Detect which cell encompasses the target text, then output its [x, y] center coordinate. 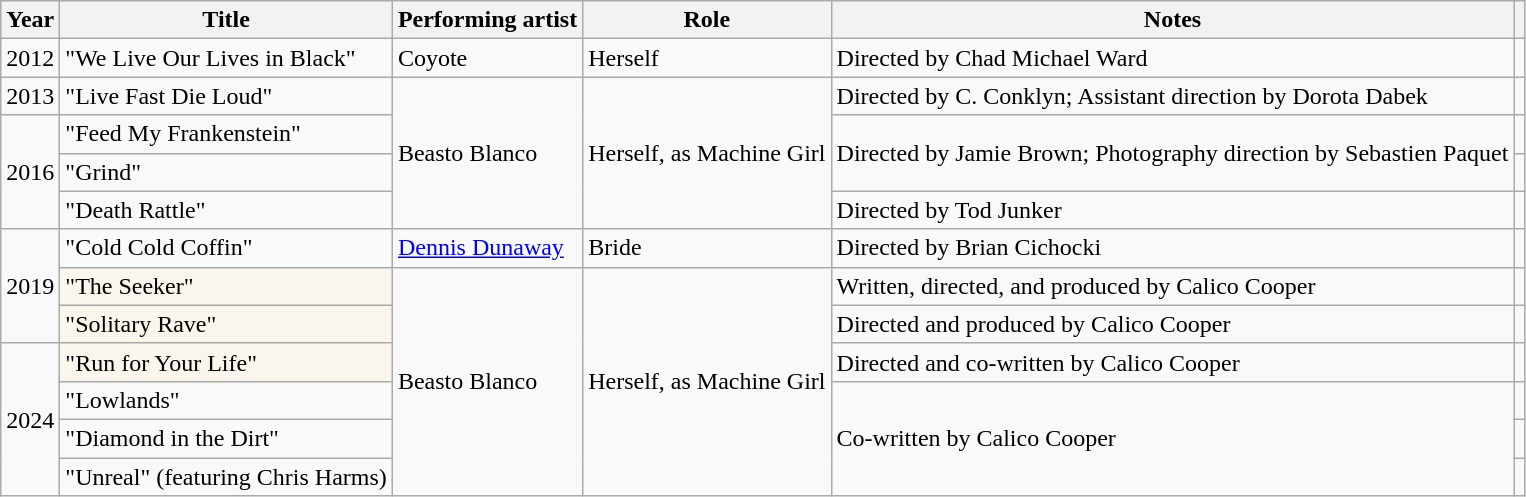
Directed and co-written by Calico Cooper [1172, 362]
2019 [30, 286]
Dennis Dunaway [487, 248]
"Grind" [226, 172]
Directed by Brian Cichocki [1172, 248]
"Live Fast Die Loud" [226, 96]
2012 [30, 58]
Directed by Jamie Brown; Photography direction by Sebastien Paquet [1172, 153]
Herself [707, 58]
"Run for Your Life" [226, 362]
Title [226, 20]
Directed and produced by Calico Cooper [1172, 324]
2013 [30, 96]
Coyote [487, 58]
Written, directed, and produced by Calico Cooper [1172, 286]
"Lowlands" [226, 400]
2016 [30, 172]
"Unreal" (featuring Chris Harms) [226, 477]
Directed by C. Conklyn; Assistant direction by Dorota Dabek [1172, 96]
"Death Rattle" [226, 210]
"Solitary Rave" [226, 324]
Performing artist [487, 20]
"Diamond in the Dirt" [226, 438]
Notes [1172, 20]
Directed by Tod Junker [1172, 210]
Directed by Chad Michael Ward [1172, 58]
"Cold Cold Coffin" [226, 248]
"We Live Our Lives in Black" [226, 58]
2024 [30, 419]
"Feed My Frankenstein" [226, 134]
Year [30, 20]
Role [707, 20]
"The Seeker" [226, 286]
Co-written by Calico Cooper [1172, 438]
Bride [707, 248]
